Return the (X, Y) coordinate for the center point of the cell that contains the specified text.  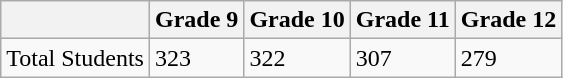
Grade 9 (196, 20)
Total Students (76, 58)
307 (402, 58)
323 (196, 58)
322 (297, 58)
Grade 10 (297, 20)
Grade 12 (508, 20)
Grade 11 (402, 20)
279 (508, 58)
